From the cell containing the given text, extract its center point as [X, Y] coordinate. 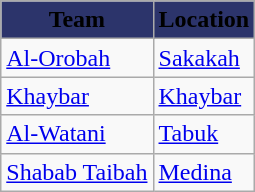
Team [77, 20]
Shabab Taibah [77, 172]
Al-Orobah [77, 58]
Medina [204, 172]
Sakakah [204, 58]
Al-Watani [77, 134]
Location [204, 20]
Tabuk [204, 134]
